Scan for the cell matching the given text and deliver its (X, Y) coordinate at center. 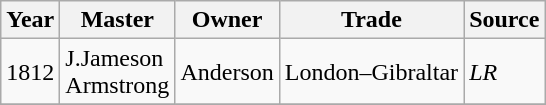
Source (504, 20)
Trade (371, 20)
Year (30, 20)
Master (118, 20)
LR (504, 72)
London–Gibraltar (371, 72)
Anderson (227, 72)
Owner (227, 20)
J.JamesonArmstrong (118, 72)
1812 (30, 72)
